Determine the [x, y] coordinate at the center of the cell enclosing the given text.  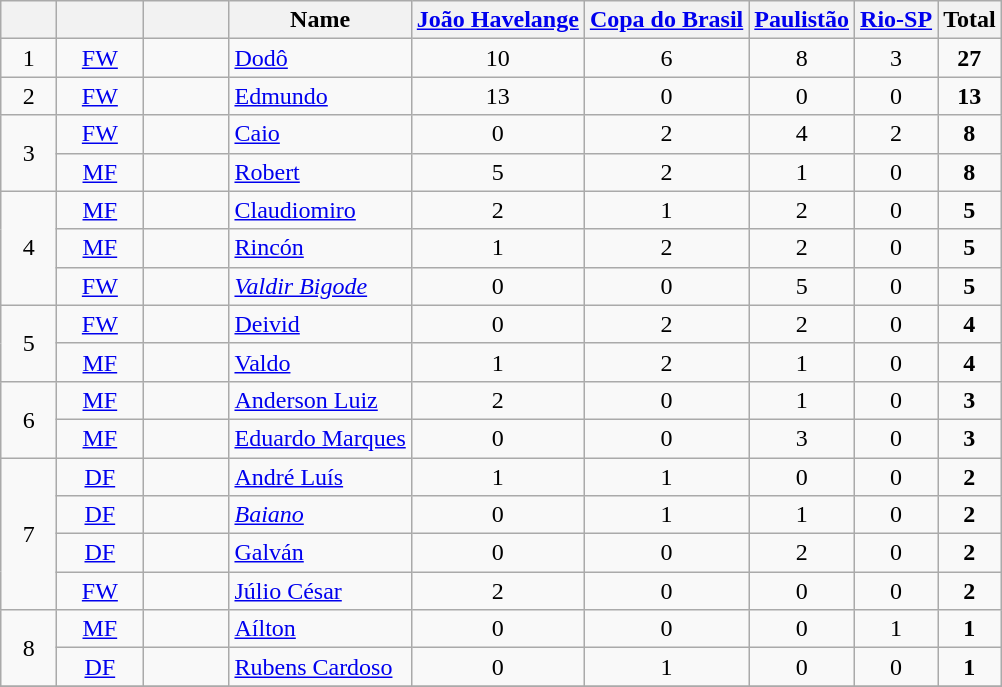
Name [320, 20]
Deivid [320, 324]
Galván [320, 553]
Aílton [320, 629]
Rubens Cardoso [320, 667]
Valdir Bigode [320, 286]
Copa do Brasil [666, 20]
Rio-SP [896, 20]
Claudiomiro [320, 210]
27 [970, 58]
Valdo [320, 362]
Júlio César [320, 591]
Baiano [320, 515]
Total [970, 20]
Robert [320, 172]
André Luís [320, 477]
10 [498, 58]
Edmundo [320, 96]
Caio [320, 134]
João Havelange [498, 20]
7 [29, 534]
Rincón [320, 248]
Paulistão [802, 20]
Dodô [320, 58]
Eduardo Marques [320, 438]
Anderson Luiz [320, 400]
